Search for the cell housing the specified text and yield its [X, Y] center coordinate. 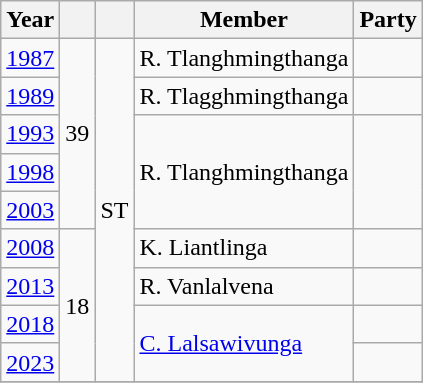
2008 [30, 248]
Year [30, 20]
2018 [30, 324]
39 [78, 134]
1989 [30, 96]
Party [388, 20]
18 [78, 305]
2023 [30, 362]
2003 [30, 210]
C. Lalsawivunga [244, 343]
ST [114, 210]
1987 [30, 58]
Member [244, 20]
2013 [30, 286]
R. Vanlalvena [244, 286]
R. Tlagghmingthanga [244, 96]
1993 [30, 134]
K. Liantlinga [244, 248]
1998 [30, 172]
